Find where the given text appears and provide that cell's center as [x, y] coordinate. 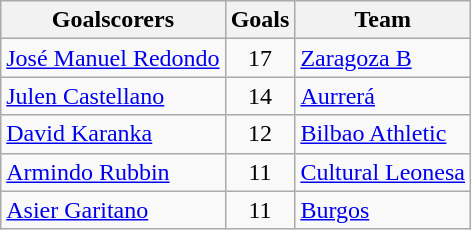
12 [260, 134]
David Karanka [113, 134]
14 [260, 96]
Burgos [383, 210]
Goals [260, 20]
Zaragoza B [383, 58]
Aurrerá [383, 96]
Cultural Leonesa [383, 172]
Asier Garitano [113, 210]
17 [260, 58]
Bilbao Athletic [383, 134]
Team [383, 20]
Julen Castellano [113, 96]
José Manuel Redondo [113, 58]
Armindo Rubbin [113, 172]
Goalscorers [113, 20]
